Pinpoint the cell where the given text exists, returning its (X, Y) midpoint coordinate. 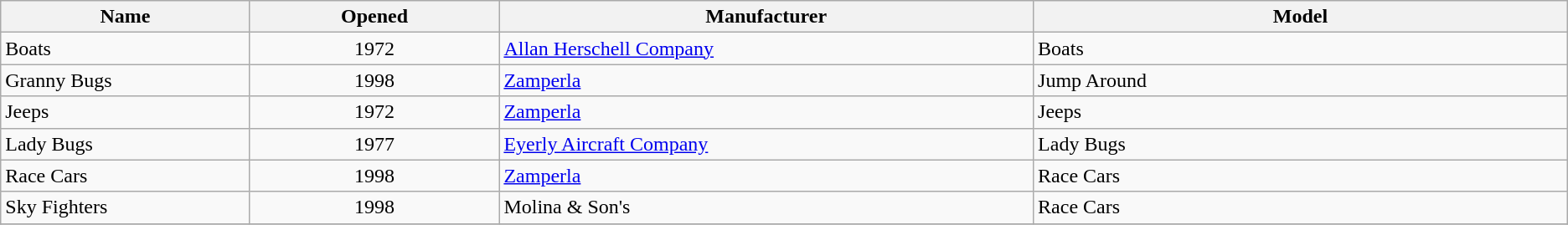
Manufacturer (766, 17)
Name (126, 17)
Granny Bugs (126, 80)
1977 (374, 144)
Model (1301, 17)
Molina & Son's (766, 207)
Opened (374, 17)
Eyerly Aircraft Company (766, 144)
Jump Around (1301, 80)
Sky Fighters (126, 207)
Allan Herschell Company (766, 49)
